Detect which cell encompasses the target text, then output its (X, Y) center coordinate. 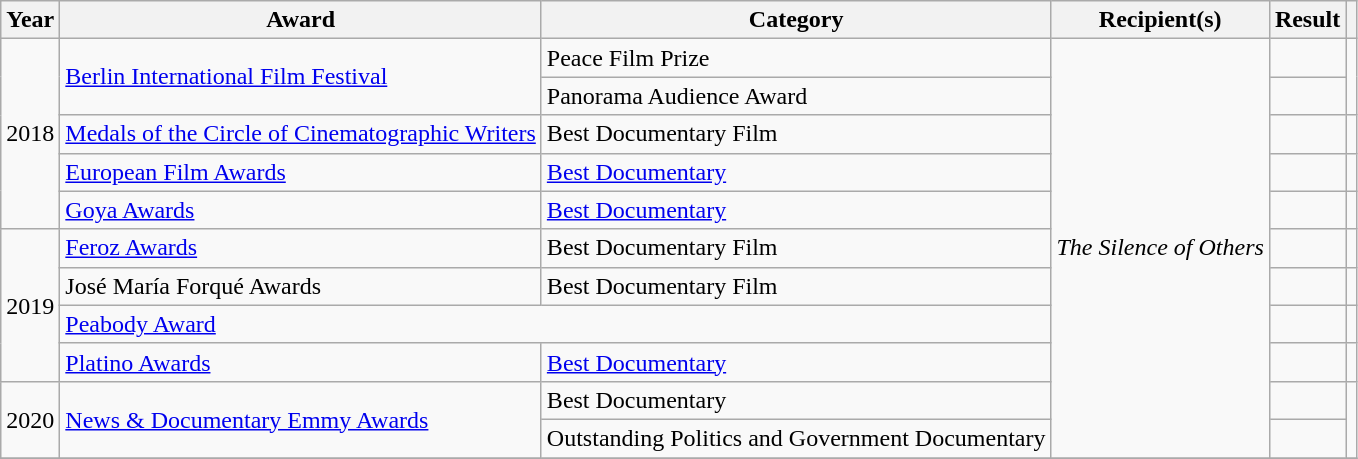
Feroz Awards (301, 248)
The Silence of Others (1160, 248)
Goya Awards (301, 210)
José María Forqué Awards (301, 286)
Recipient(s) (1160, 20)
Medals of the Circle of Cinematographic Writers (301, 134)
Peace Film Prize (796, 58)
Panorama Audience Award (796, 96)
2018 (30, 134)
Outstanding Politics and Government Documentary (796, 438)
News & Documentary Emmy Awards (301, 419)
Peabody Award (556, 324)
European Film Awards (301, 172)
Result (1307, 20)
Berlin International Film Festival (301, 77)
Category (796, 20)
Year (30, 20)
Award (301, 20)
2020 (30, 419)
Platino Awards (301, 362)
2019 (30, 305)
